Output the (x, y) coordinate of the center of the cell containing the given text.  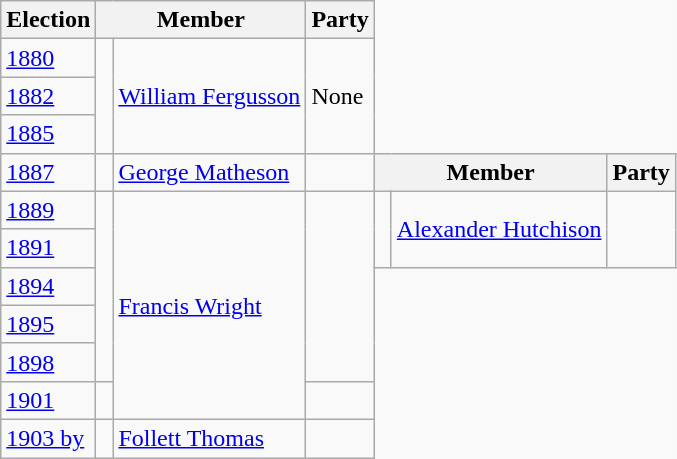
1880 (48, 58)
1887 (48, 172)
1894 (48, 286)
1895 (48, 324)
1889 (48, 210)
1903 by (48, 438)
William Fergusson (210, 96)
1891 (48, 248)
Follett Thomas (210, 438)
Election (48, 20)
1898 (48, 362)
None (340, 96)
1901 (48, 400)
Alexander Hutchison (499, 229)
1882 (48, 96)
George Matheson (210, 172)
Francis Wright (210, 305)
1885 (48, 134)
